Identify which cell holds the provided text, then report its (X, Y) central coordinate. 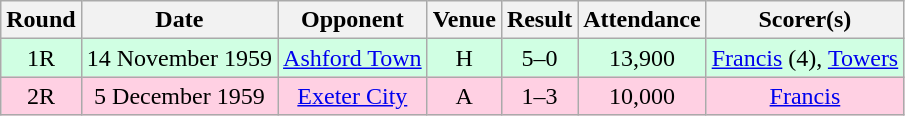
A (464, 96)
1–3 (539, 96)
5–0 (539, 58)
Scorer(s) (805, 20)
Ashford Town (353, 58)
1R (41, 58)
Round (41, 20)
Francis (805, 96)
Attendance (642, 20)
2R (41, 96)
14 November 1959 (179, 58)
Exeter City (353, 96)
Date (179, 20)
10,000 (642, 96)
Francis (4), Towers (805, 58)
Venue (464, 20)
5 December 1959 (179, 96)
13,900 (642, 58)
Result (539, 20)
H (464, 58)
Opponent (353, 20)
